Return the (X, Y) coordinate for the center point of the cell that contains the specified text.  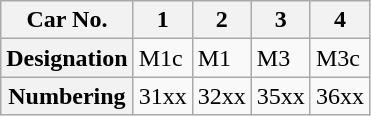
M3c (340, 58)
3 (280, 20)
32xx (222, 96)
Numbering (67, 96)
36xx (340, 96)
35xx (280, 96)
1 (162, 20)
31xx (162, 96)
2 (222, 20)
M1 (222, 58)
4 (340, 20)
M3 (280, 58)
M1c (162, 58)
Designation (67, 58)
Car No. (67, 20)
